Return the [X, Y] coordinate for the center point of the cell that contains the specified text.  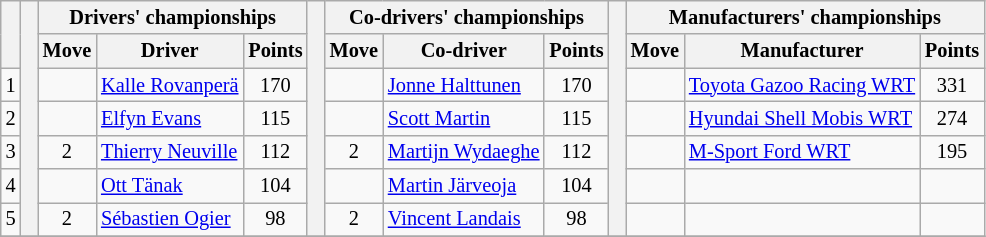
5 [11, 219]
3 [11, 152]
Drivers' championships [173, 17]
Thierry Neuville [170, 152]
Manufacturers' championships [805, 17]
Co-driver [464, 51]
Co-drivers' championships [467, 17]
Ott Tänak [170, 186]
274 [952, 118]
331 [952, 85]
4 [11, 186]
Jonne Halttunen [464, 85]
Kalle Rovanperä [170, 85]
Martijn Wydaeghe [464, 152]
Martin Järveoja [464, 186]
Hyundai Shell Mobis WRT [802, 118]
Driver [170, 51]
1 [11, 85]
Elfyn Evans [170, 118]
M-Sport Ford WRT [802, 152]
Scott Martin [464, 118]
Sébastien Ogier [170, 219]
Manufacturer [802, 51]
195 [952, 152]
Vincent Landais [464, 219]
Toyota Gazoo Racing WRT [802, 85]
